Detect which cell encompasses the target text, then output its [X, Y] center coordinate. 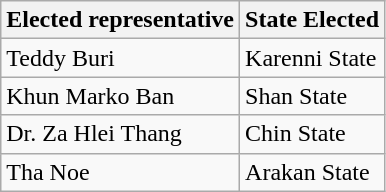
Chin State [312, 134]
Teddy Buri [120, 58]
Arakan State [312, 172]
Shan State [312, 96]
Karenni State [312, 58]
State Elected [312, 20]
Dr. Za Hlei Thang [120, 134]
Tha Noe [120, 172]
Khun Marko Ban [120, 96]
Elected representative [120, 20]
